Output the [x, y] coordinate of the center of the cell containing the given text.  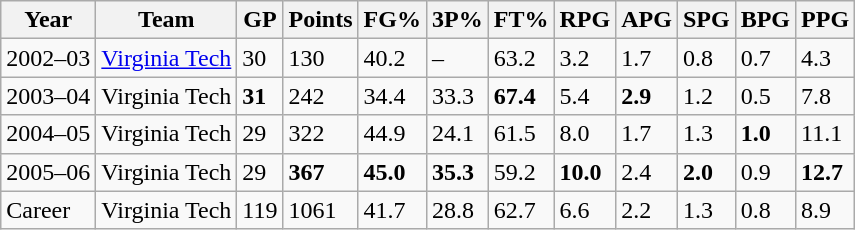
Career [48, 210]
367 [320, 172]
3P% [457, 20]
62.7 [521, 210]
30 [260, 58]
Team [166, 20]
PPG [826, 20]
0.5 [765, 96]
FT% [521, 20]
1.2 [706, 96]
242 [320, 96]
31 [260, 96]
APG [647, 20]
119 [260, 210]
2002–03 [48, 58]
44.9 [392, 134]
RPG [585, 20]
10.0 [585, 172]
130 [320, 58]
8.0 [585, 134]
8.9 [826, 210]
0.7 [765, 58]
SPG [706, 20]
3.2 [585, 58]
6.6 [585, 210]
2.0 [706, 172]
34.4 [392, 96]
35.3 [457, 172]
28.8 [457, 210]
41.7 [392, 210]
59.2 [521, 172]
0.9 [765, 172]
7.8 [826, 96]
33.3 [457, 96]
1.0 [765, 134]
Year [48, 20]
45.0 [392, 172]
FG% [392, 20]
2.4 [647, 172]
2.9 [647, 96]
2004–05 [48, 134]
11.1 [826, 134]
– [457, 58]
61.5 [521, 134]
322 [320, 134]
2005–06 [48, 172]
67.4 [521, 96]
BPG [765, 20]
4.3 [826, 58]
5.4 [585, 96]
GP [260, 20]
63.2 [521, 58]
1061 [320, 210]
24.1 [457, 134]
12.7 [826, 172]
Points [320, 20]
2003–04 [48, 96]
2.2 [647, 210]
40.2 [392, 58]
